Provide the [X, Y] coordinate of the cell's center where the given text is located.  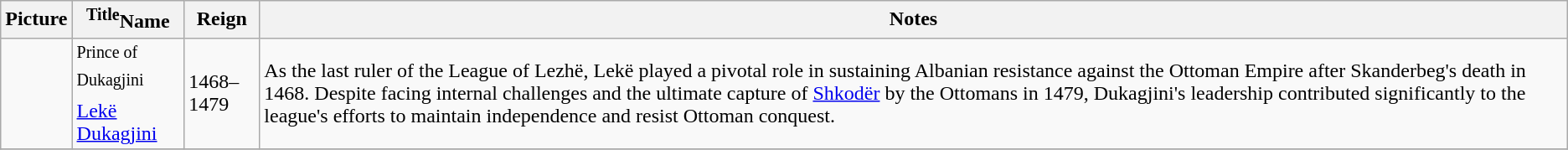
Notes [913, 20]
TitleName [128, 20]
Reign [222, 20]
Prince of DukagjiniLekë Dukagjini [128, 93]
1468–1479 [222, 93]
Picture [37, 20]
